From the cell containing the given text, extract its center point as (x, y) coordinate. 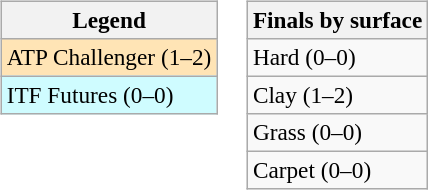
Legend (108, 20)
ITF Futures (0–0) (108, 95)
Grass (0–0) (337, 133)
Carpet (0–0) (337, 171)
Finals by surface (337, 20)
Hard (0–0) (337, 57)
Clay (1–2) (337, 95)
ATP Challenger (1–2) (108, 57)
